Detect which cell encompasses the target text, then output its [x, y] center coordinate. 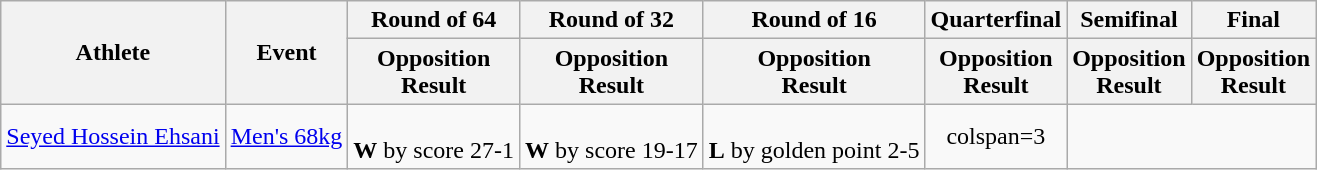
Semifinal [1129, 20]
Round of 32 [612, 20]
Event [286, 52]
W by score 27-1 [434, 136]
L by golden point 2-5 [814, 136]
Men's 68kg [286, 136]
Round of 16 [814, 20]
Final [1253, 20]
colspan=3 [996, 136]
W by score 19-17 [612, 136]
Seyed Hossein Ehsani [113, 136]
Round of 64 [434, 20]
Athlete [113, 52]
Quarterfinal [996, 20]
